Search for the cell housing the specified text and yield its [X, Y] center coordinate. 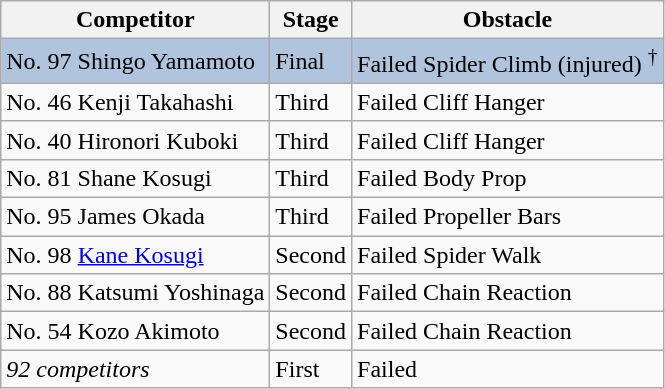
92 competitors [136, 369]
Failed Spider Climb (injured) † [508, 62]
No. 46 Kenji Takahashi [136, 102]
Failed Spider Walk [508, 255]
No. 95 James Okada [136, 217]
No. 54 Kozo Akimoto [136, 331]
Stage [311, 20]
No. 81 Shane Kosugi [136, 178]
Failed [508, 369]
No. 97 Shingo Yamamoto [136, 62]
No. 88 Katsumi Yoshinaga [136, 293]
Final [311, 62]
First [311, 369]
No. 98 Kane Kosugi [136, 255]
Failed Body Prop [508, 178]
Obstacle [508, 20]
No. 40 Hironori Kuboki [136, 140]
Competitor [136, 20]
Failed Propeller Bars [508, 217]
